Return the [X, Y] coordinate for the center point of the cell that contains the specified text.  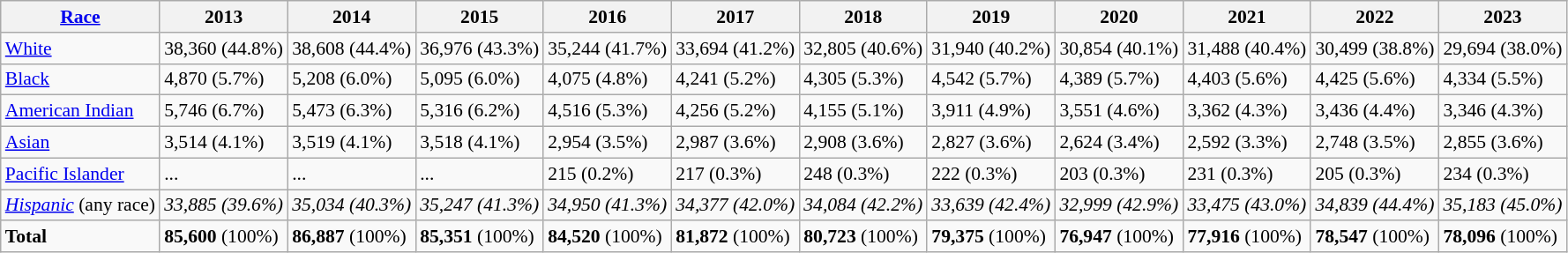
248 (0.3%) [862, 174]
3,519 (4.1%) [351, 143]
4,305 (5.3%) [862, 79]
4,155 (5.1%) [862, 111]
4,075 (4.8%) [607, 79]
231 (0.3%) [1247, 174]
222 (0.3%) [991, 174]
5,316 (6.2%) [480, 111]
4,870 (5.7%) [224, 79]
3,362 (4.3%) [1247, 111]
85,600 (100%) [224, 237]
84,520 (100%) [607, 237]
80,723 (100%) [862, 237]
3,911 (4.9%) [991, 111]
Hispanic (any race) [80, 205]
4,241 (5.2%) [735, 79]
2021 [1247, 17]
38,360 (44.8%) [224, 48]
29,694 (38.0%) [1503, 48]
5,095 (6.0%) [480, 79]
38,608 (44.4%) [351, 48]
34,839 (44.4%) [1374, 205]
Race [80, 17]
85,351 (100%) [480, 237]
215 (0.2%) [607, 174]
30,499 (38.8%) [1374, 48]
4,403 (5.6%) [1247, 79]
78,096 (100%) [1503, 237]
32,999 (42.9%) [1118, 205]
Asian [80, 143]
78,547 (100%) [1374, 237]
217 (0.3%) [735, 174]
33,885 (39.6%) [224, 205]
36,976 (43.3%) [480, 48]
4,256 (5.2%) [735, 111]
Total [80, 237]
81,872 (100%) [735, 237]
2016 [607, 17]
35,034 (40.3%) [351, 205]
34,084 (42.2%) [862, 205]
35,244 (41.7%) [607, 48]
5,746 (6.7%) [224, 111]
2022 [1374, 17]
5,473 (6.3%) [351, 111]
2013 [224, 17]
205 (0.3%) [1374, 174]
4,389 (5.7%) [1118, 79]
31,488 (40.4%) [1247, 48]
Black [80, 79]
2,624 (3.4%) [1118, 143]
3,518 (4.1%) [480, 143]
5,208 (6.0%) [351, 79]
32,805 (40.6%) [862, 48]
Pacific Islander [80, 174]
77,916 (100%) [1247, 237]
2020 [1118, 17]
4,542 (5.7%) [991, 79]
2,987 (3.6%) [735, 143]
3,551 (4.6%) [1118, 111]
2,908 (3.6%) [862, 143]
33,694 (41.2%) [735, 48]
4,516 (5.3%) [607, 111]
33,475 (43.0%) [1247, 205]
33,639 (42.4%) [991, 205]
34,950 (41.3%) [607, 205]
31,940 (40.2%) [991, 48]
White [80, 48]
79,375 (100%) [991, 237]
2017 [735, 17]
86,887 (100%) [351, 237]
3,346 (4.3%) [1503, 111]
2015 [480, 17]
76,947 (100%) [1118, 237]
34,377 (42.0%) [735, 205]
30,854 (40.1%) [1118, 48]
2023 [1503, 17]
35,247 (41.3%) [480, 205]
2019 [991, 17]
4,425 (5.6%) [1374, 79]
4,334 (5.5%) [1503, 79]
American Indian [80, 111]
2,954 (3.5%) [607, 143]
35,183 (45.0%) [1503, 205]
3,436 (4.4%) [1374, 111]
2,855 (3.6%) [1503, 143]
2,748 (3.5%) [1374, 143]
203 (0.3%) [1118, 174]
234 (0.3%) [1503, 174]
2018 [862, 17]
2,827 (3.6%) [991, 143]
3,514 (4.1%) [224, 143]
2,592 (3.3%) [1247, 143]
2014 [351, 17]
